For the text-containing cell, return its midpoint in (x, y) coordinate format. 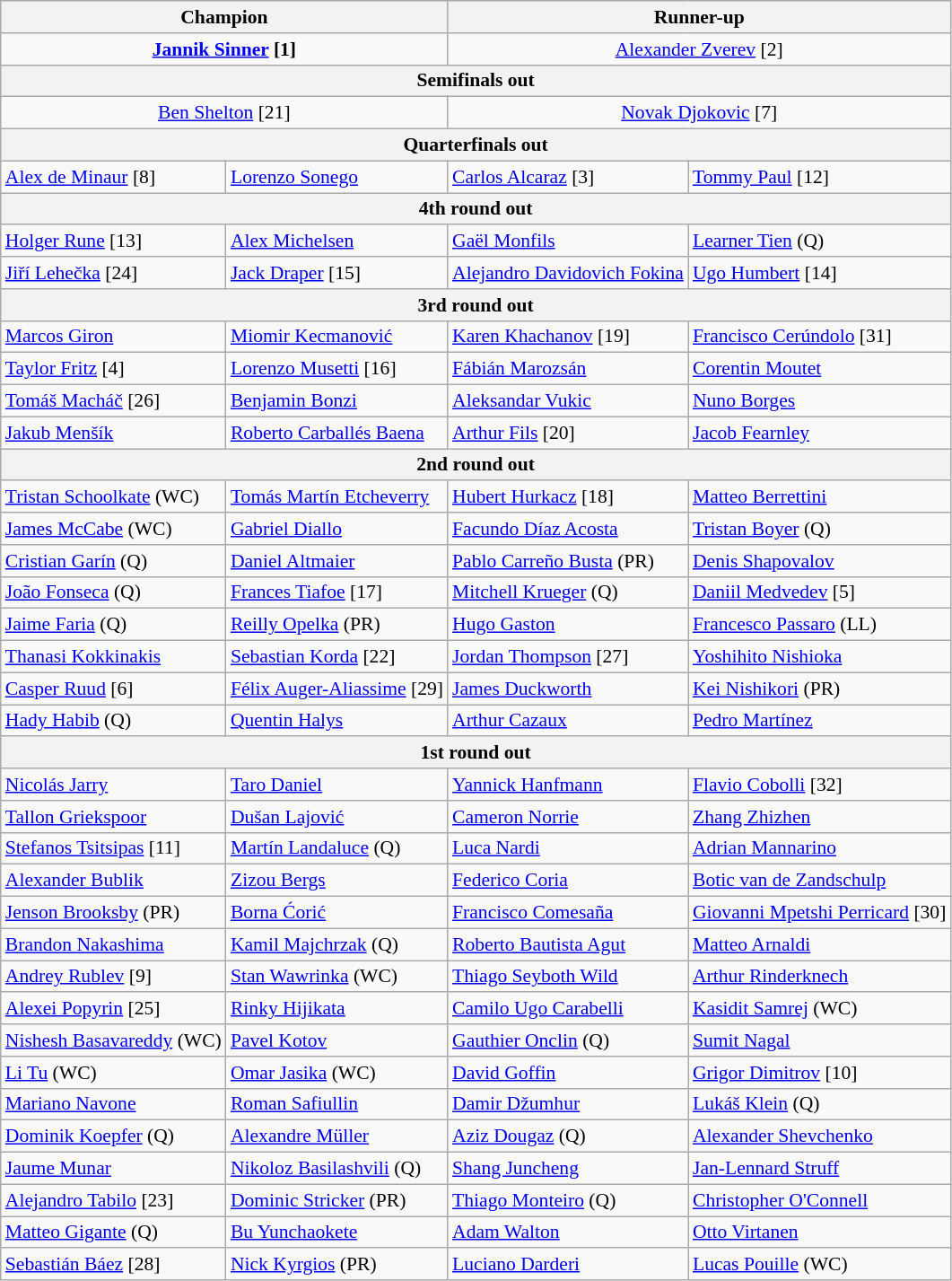
Daniel Altmaier (337, 561)
Fábián Marozsán (568, 369)
Dominic Stricker (PR) (337, 1200)
Félix Auger-Aliassime [29] (337, 689)
Mitchell Krueger (Q) (568, 592)
Jenson Brooksby (PR) (113, 913)
Lorenzo Musetti [16] (337, 369)
Dušan Lajović (337, 817)
Taro Daniel (337, 785)
Ben Shelton [21] (224, 113)
Alex de Minaur [8] (113, 177)
Otto Virtanen (819, 1233)
Camilo Ugo Carabelli (568, 1009)
Borna Ćorić (337, 913)
Novak Djokovic [7] (699, 113)
Semifinals out (476, 81)
Jaume Munar (113, 1169)
Thiago Monteiro (Q) (568, 1200)
Pedro Martínez (819, 721)
Li Tu (WC) (113, 1073)
2nd round out (476, 465)
Casper Ruud [6] (113, 689)
Learner Tien (Q) (819, 241)
Kasidit Samrej (WC) (819, 1009)
Andrey Rublev [9] (113, 977)
Francesco Passaro (LL) (819, 625)
Arthur Cazaux (568, 721)
Reilly Opelka (PR) (337, 625)
Arthur Fils [20] (568, 433)
Taylor Fritz [4] (113, 369)
João Fonseca (Q) (113, 592)
Miomir Kecmanović (337, 337)
Alexandre Müller (337, 1136)
Alejandro Davidovich Fokina (568, 273)
Cristian Garín (Q) (113, 561)
Carlos Alcaraz [3] (568, 177)
Matteo Gigante (Q) (113, 1233)
Rinky Hijikata (337, 1009)
Cameron Norrie (568, 817)
Nuno Borges (819, 401)
Tomás Martín Etcheverry (337, 497)
Gaël Monfils (568, 241)
Pablo Carreño Busta (PR) (568, 561)
Alex Michelsen (337, 241)
Aleksandar Vukic (568, 401)
Nick Kyrgios (PR) (337, 1265)
Dominik Koepfer (Q) (113, 1136)
Luca Nardi (568, 848)
Lorenzo Sonego (337, 177)
Nicolás Jarry (113, 785)
Jiří Lehečka [24] (113, 273)
Matteo Berrettini (819, 497)
Alexander Shevchenko (819, 1136)
Tomáš Macháč [26] (113, 401)
Nikoloz Basilashvili (Q) (337, 1169)
Quarterfinals out (476, 145)
Mariano Navone (113, 1104)
Arthur Rinderknech (819, 977)
James McCabe (WC) (113, 529)
Christopher O'Connell (819, 1200)
James Duckworth (568, 689)
Botic van de Zandschulp (819, 881)
Lucas Pouille (WC) (819, 1265)
Alexei Popyrin [25] (113, 1009)
Holger Rune [13] (113, 241)
Jan-Lennard Struff (819, 1169)
Alejandro Tabilo [23] (113, 1200)
Alexander Zverev [2] (699, 49)
Thanasi Kokkinakis (113, 657)
Gauthier Onclin (Q) (568, 1040)
Francisco Cerúndolo [31] (819, 337)
Sebastian Korda [22] (337, 657)
Hugo Gaston (568, 625)
David Goffin (568, 1073)
Jacob Fearnley (819, 433)
Hubert Hurkacz [18] (568, 497)
Brandon Nakashima (113, 944)
4th round out (476, 209)
Luciano Darderi (568, 1265)
Federico Coria (568, 881)
Benjamin Bonzi (337, 401)
Adam Walton (568, 1233)
Jaime Faria (Q) (113, 625)
Kei Nishikori (PR) (819, 689)
Tallon Griekspoor (113, 817)
Lukáš Klein (Q) (819, 1104)
Corentin Moutet (819, 369)
1st round out (476, 753)
Pavel Kotov (337, 1040)
Stefanos Tsitsipas [11] (113, 848)
Roberto Carballés Baena (337, 433)
Aziz Dougaz (Q) (568, 1136)
Tristan Boyer (Q) (819, 529)
Gabriel Diallo (337, 529)
Karen Khachanov [19] (568, 337)
Thiago Seyboth Wild (568, 977)
Champion (224, 17)
Omar Jasika (WC) (337, 1073)
Martín Landaluce (Q) (337, 848)
Yannick Hanfmann (568, 785)
Frances Tiafoe [17] (337, 592)
Tristan Schoolkate (WC) (113, 497)
Zizou Bergs (337, 881)
Jack Draper [15] (337, 273)
Giovanni Mpetshi Perricard [30] (819, 913)
Facundo Díaz Acosta (568, 529)
Damir Džumhur (568, 1104)
Tommy Paul [12] (819, 177)
Alexander Bublik (113, 881)
Sebastián Báez [28] (113, 1265)
Roman Safiullin (337, 1104)
3rd round out (476, 305)
Stan Wawrinka (WC) (337, 977)
Daniil Medvedev [5] (819, 592)
Ugo Humbert [14] (819, 273)
Matteo Arnaldi (819, 944)
Bu Yunchaokete (337, 1233)
Denis Shapovalov (819, 561)
Quentin Halys (337, 721)
Francisco Comesaña (568, 913)
Hady Habib (Q) (113, 721)
Sumit Nagal (819, 1040)
Flavio Cobolli [32] (819, 785)
Jannik Sinner [1] (224, 49)
Zhang Zhizhen (819, 817)
Shang Juncheng (568, 1169)
Grigor Dimitrov [10] (819, 1073)
Nishesh Basavareddy (WC) (113, 1040)
Yoshihito Nishioka (819, 657)
Marcos Giron (113, 337)
Jordan Thompson [27] (568, 657)
Roberto Bautista Agut (568, 944)
Runner-up (699, 17)
Jakub Menšík (113, 433)
Adrian Mannarino (819, 848)
Kamil Majchrzak (Q) (337, 944)
